Scan for the cell matching the given text and deliver its (X, Y) coordinate at center. 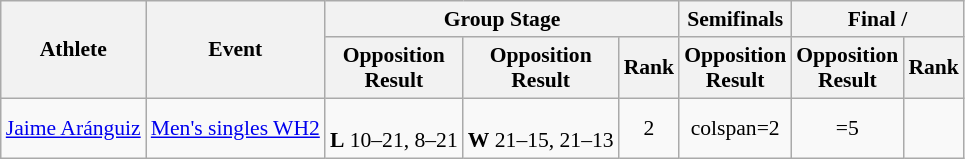
Final / (878, 19)
=5 (847, 128)
Athlete (74, 50)
Semifinals (735, 19)
Event (236, 50)
Group Stage (502, 19)
Men's singles WH2 (236, 128)
Jaime Aránguiz (74, 128)
W 21–15, 21–13 (541, 128)
L 10–21, 8–21 (394, 128)
2 (650, 128)
colspan=2 (735, 128)
